For the text-containing cell, return its midpoint in (x, y) coordinate format. 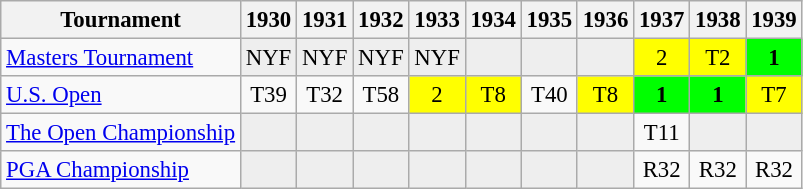
1931 (325, 20)
1935 (549, 20)
1932 (381, 20)
T7 (774, 95)
T11 (662, 133)
1936 (605, 20)
T40 (549, 95)
1938 (718, 20)
1939 (774, 20)
1934 (493, 20)
1933 (437, 20)
1930 (268, 20)
T39 (268, 95)
T58 (381, 95)
Tournament (121, 20)
T2 (718, 58)
Masters Tournament (121, 58)
U.S. Open (121, 95)
T32 (325, 95)
1937 (662, 20)
The Open Championship (121, 133)
PGA Championship (121, 170)
